Identify which cell holds the provided text, then report its (X, Y) central coordinate. 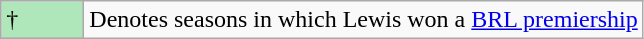
Denotes seasons in which Lewis won a BRL premiership (364, 20)
† (42, 20)
